Locate the cell with the specified text and output its [x, y] center coordinate. 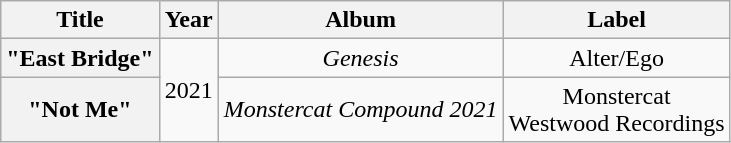
Monstercat Compound 2021 [360, 110]
"East Bridge" [80, 58]
Label [616, 20]
Title [80, 20]
Genesis [360, 58]
"Not Me" [80, 110]
2021 [188, 90]
Alter/Ego [616, 58]
MonstercatWestwood Recordings [616, 110]
Year [188, 20]
Album [360, 20]
